From the cell containing the given text, extract its center point as [X, Y] coordinate. 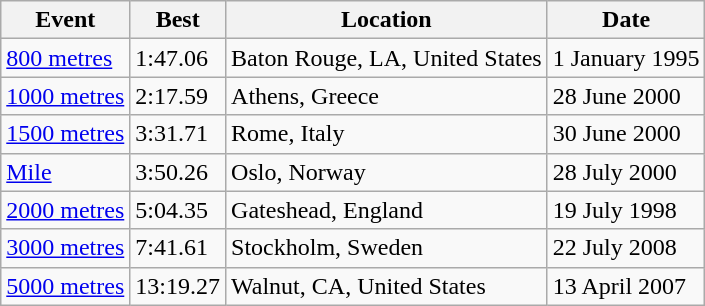
28 June 2000 [626, 96]
3000 metres [66, 248]
Date [626, 20]
5:04.35 [178, 210]
13:19.27 [178, 286]
Stockholm, Sweden [387, 248]
Baton Rouge, LA, United States [387, 58]
Best [178, 20]
7:41.61 [178, 248]
Rome, Italy [387, 134]
1500 metres [66, 134]
Event [66, 20]
Mile [66, 172]
13 April 2007 [626, 286]
3:31.71 [178, 134]
1000 metres [66, 96]
Location [387, 20]
2000 metres [66, 210]
28 July 2000 [626, 172]
Gateshead, England [387, 210]
30 June 2000 [626, 134]
5000 metres [66, 286]
2:17.59 [178, 96]
1:47.06 [178, 58]
Oslo, Norway [387, 172]
19 July 1998 [626, 210]
3:50.26 [178, 172]
Athens, Greece [387, 96]
Walnut, CA, United States [387, 286]
22 July 2008 [626, 248]
1 January 1995 [626, 58]
800 metres [66, 58]
